Output the [X, Y] coordinate of the center of the cell containing the given text.  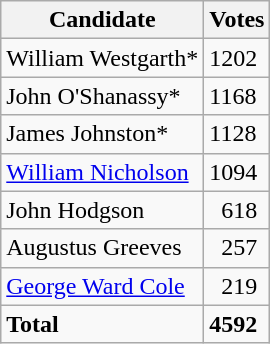
1202 [237, 58]
1094 [237, 172]
Candidate [102, 20]
George Ward Cole [102, 286]
1128 [237, 134]
257 [237, 248]
618 [237, 210]
Votes [237, 20]
1168 [237, 96]
219 [237, 286]
William Nicholson [102, 172]
James Johnston* [102, 134]
4592 [237, 324]
Augustus Greeves [102, 248]
William Westgarth* [102, 58]
Total [102, 324]
John Hodgson [102, 210]
John O'Shanassy* [102, 96]
